Capture the cell that displays the provided text and extract its (x, y) central coordinate. 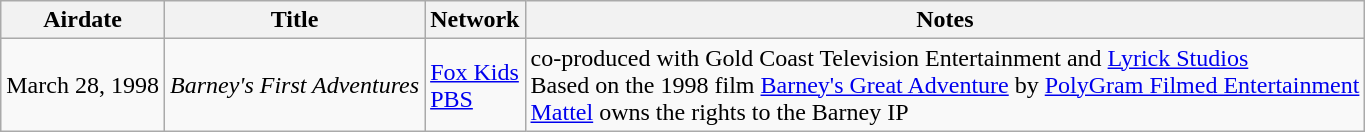
Title (294, 20)
March 28, 1998 (83, 85)
Barney's First Adventures (294, 85)
Fox KidsPBS (475, 85)
Network (475, 20)
Airdate (83, 20)
Notes (945, 20)
